Identify which cell holds the provided text, then report its [X, Y] central coordinate. 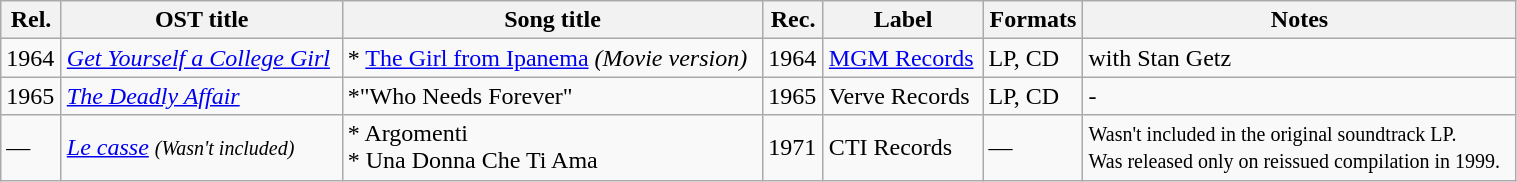
MGM Records [903, 58]
OST title [202, 20]
* The Girl from Ipanema (Movie version) [552, 58]
Rel. [32, 20]
Notes [1300, 20]
Rec. [794, 20]
Get Yourself a College Girl [202, 58]
Formats [1033, 20]
Song title [552, 20]
CTI Records [903, 148]
The Deadly Affair [202, 96]
Wasn't included in the original soundtrack LP.Was released only on reissued compilation in 1999. [1300, 148]
*"Who Needs Forever" [552, 96]
1971 [794, 148]
with Stan Getz [1300, 58]
Label [903, 20]
Le casse (Wasn't included) [202, 148]
Verve Records [903, 96]
* Argomenti* Una Donna Che Ti Ama [552, 148]
- [1300, 96]
